Determine the [x, y] coordinate at the center of the cell enclosing the given text.  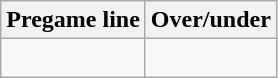
Pregame line [74, 20]
Over/under [210, 20]
